For the text-containing cell, return its midpoint in [X, Y] coordinate format. 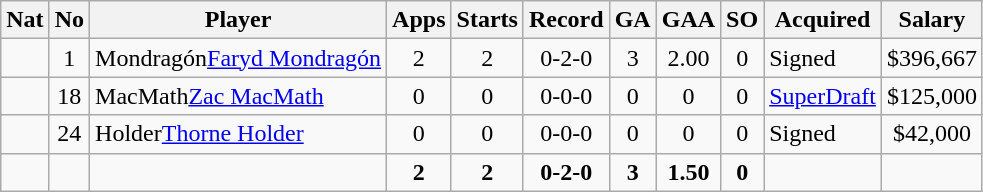
SuperDraft [823, 96]
Nat [25, 20]
MondragónFaryd Mondragón [238, 58]
GAA [688, 20]
$396,667 [932, 58]
Acquired [823, 20]
18 [69, 96]
24 [69, 134]
HolderThorne Holder [238, 134]
MacMathZac MacMath [238, 96]
$125,000 [932, 96]
GA [632, 20]
$42,000 [932, 134]
SO [742, 20]
No [69, 20]
1.50 [688, 172]
2.00 [688, 58]
Starts [487, 20]
Record [566, 20]
Apps [419, 20]
Player [238, 20]
Salary [932, 20]
1 [69, 58]
